Find where the given text appears and provide that cell's center as (x, y) coordinate. 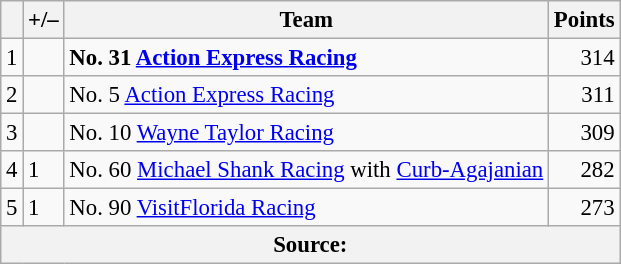
273 (584, 208)
No. 5 Action Express Racing (306, 95)
No. 10 Wayne Taylor Racing (306, 133)
2 (12, 95)
5 (12, 208)
311 (584, 95)
282 (584, 170)
Source: (310, 245)
4 (12, 170)
309 (584, 133)
+/– (44, 20)
No. 31 Action Express Racing (306, 58)
Team (306, 20)
3 (12, 133)
Points (584, 20)
No. 60 Michael Shank Racing with Curb-Agajanian (306, 170)
No. 90 VisitFlorida Racing (306, 208)
314 (584, 58)
